For the text-containing cell, return its midpoint in (x, y) coordinate format. 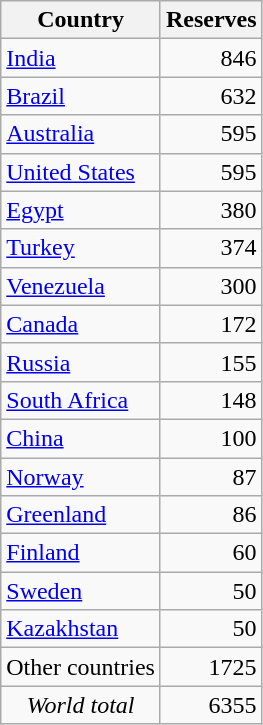
Egypt (81, 210)
1725 (211, 667)
Greenland (81, 515)
Turkey (81, 248)
87 (211, 477)
Country (81, 20)
Reserves (211, 20)
Norway (81, 477)
Russia (81, 362)
155 (211, 362)
Other countries (81, 667)
India (81, 58)
60 (211, 553)
Sweden (81, 591)
380 (211, 210)
South Africa (81, 400)
172 (211, 324)
846 (211, 58)
148 (211, 400)
6355 (211, 705)
China (81, 438)
Finland (81, 553)
Venezuela (81, 286)
374 (211, 248)
United States (81, 172)
Australia (81, 134)
Kazakhstan (81, 629)
Brazil (81, 96)
632 (211, 96)
World total (81, 705)
100 (211, 438)
300 (211, 286)
86 (211, 515)
Canada (81, 324)
